Pinpoint the cell where the given text exists, returning its [x, y] midpoint coordinate. 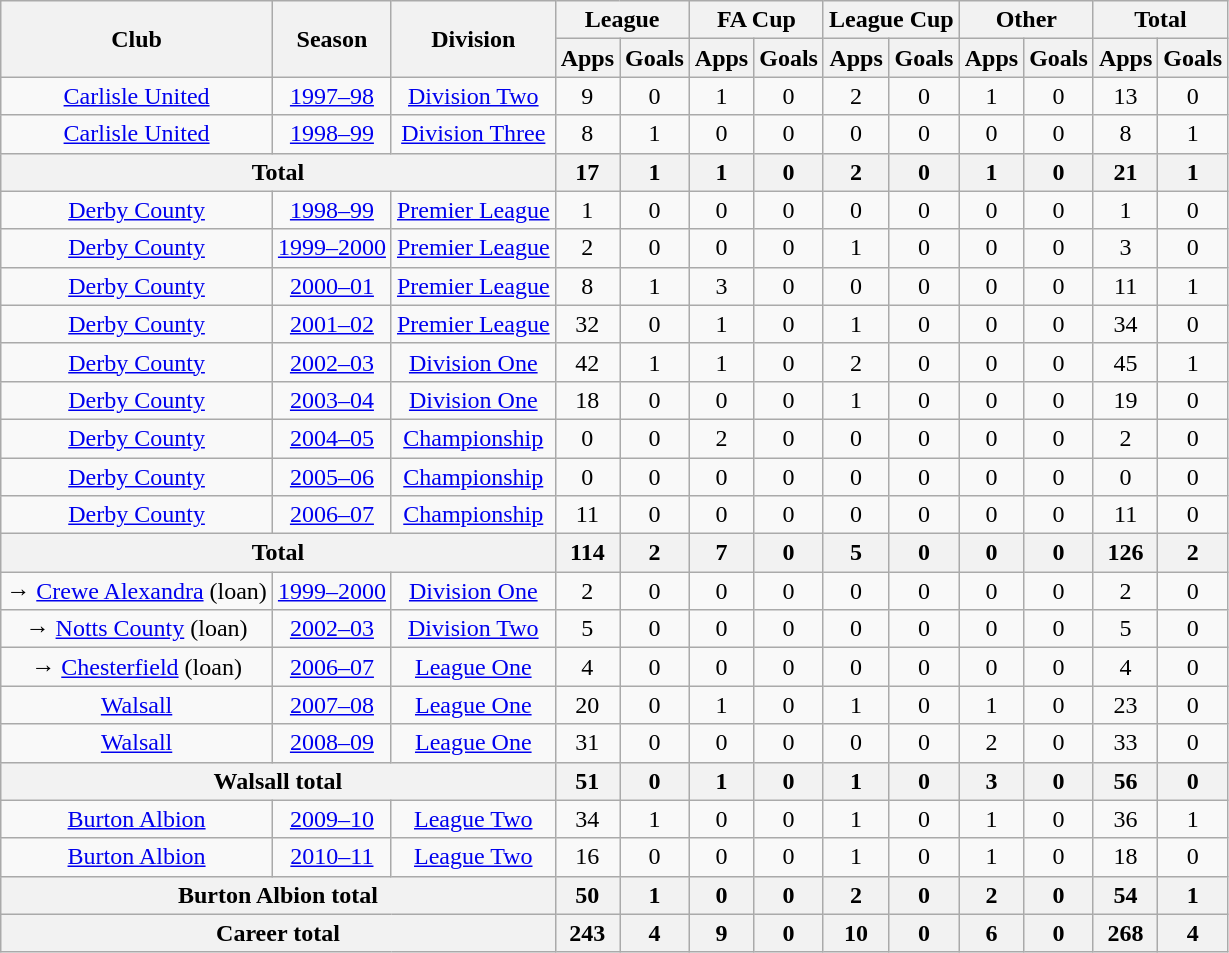
50 [587, 895]
League Cup [891, 20]
2003–04 [332, 400]
23 [1125, 705]
Career total [278, 933]
7 [721, 553]
114 [587, 553]
Club [137, 39]
Burton Albion total [278, 895]
6 [991, 933]
Other [1026, 20]
2010–11 [332, 857]
League [622, 20]
21 [1125, 172]
243 [587, 933]
10 [856, 933]
2004–05 [332, 438]
2009–10 [332, 819]
42 [587, 362]
126 [1125, 553]
268 [1125, 933]
16 [587, 857]
20 [587, 705]
Division [473, 39]
→ Notts County (loan) [137, 629]
Walsall total [278, 781]
1997–98 [332, 96]
31 [587, 743]
Division Three [473, 134]
36 [1125, 819]
51 [587, 781]
→ Crewe Alexandra (loan) [137, 591]
32 [587, 324]
Season [332, 39]
45 [1125, 362]
2008–09 [332, 743]
13 [1125, 96]
54 [1125, 895]
17 [587, 172]
2001–02 [332, 324]
19 [1125, 400]
33 [1125, 743]
56 [1125, 781]
→ Chesterfield (loan) [137, 667]
2005–06 [332, 477]
2000–01 [332, 286]
2007–08 [332, 705]
FA Cup [756, 20]
